From the cell containing the given text, extract its center point as (x, y) coordinate. 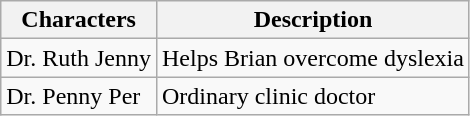
Ordinary clinic doctor (312, 96)
Characters (79, 20)
Dr. Ruth Jenny (79, 58)
Dr. Penny Per (79, 96)
Helps Brian overcome dyslexia (312, 58)
Description (312, 20)
